Find where the given text appears and provide that cell's center as (X, Y) coordinate. 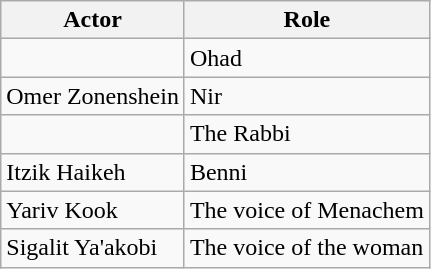
Omer Zonenshein (93, 96)
Itzik Haikeh (93, 172)
Sigalit Ya'akobi (93, 248)
Ohad (306, 58)
The voice of the woman (306, 248)
Actor (93, 20)
Benni (306, 172)
Role (306, 20)
The voice of Menachem (306, 210)
Nir (306, 96)
The Rabbi (306, 134)
Yariv Kook (93, 210)
